For the text-containing cell, return its midpoint in [X, Y] coordinate format. 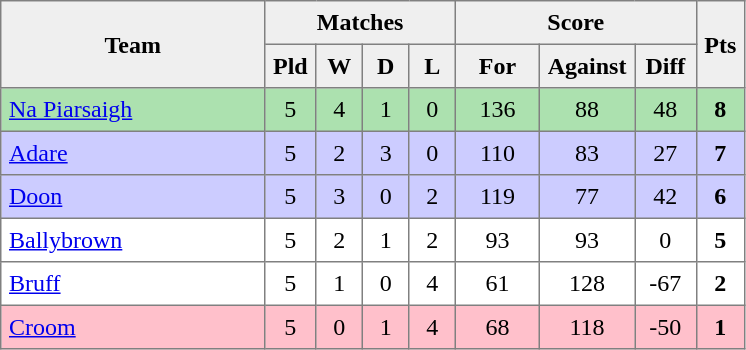
119 [497, 197]
61 [497, 284]
27 [666, 153]
W [339, 66]
Adare [133, 153]
110 [497, 153]
136 [497, 110]
77 [586, 197]
For [497, 66]
118 [586, 327]
Team [133, 44]
Diff [666, 66]
68 [497, 327]
Matches [360, 23]
Ballybrown [133, 240]
42 [666, 197]
Pts [720, 44]
Croom [133, 327]
Doon [133, 197]
L [432, 66]
6 [720, 197]
-50 [666, 327]
Against [586, 66]
7 [720, 153]
8 [720, 110]
48 [666, 110]
Bruff [133, 284]
128 [586, 284]
-67 [666, 284]
D [385, 66]
Score [576, 23]
88 [586, 110]
Na Piarsaigh [133, 110]
Pld [290, 66]
83 [586, 153]
